Detect which cell encompasses the target text, then output its (x, y) center coordinate. 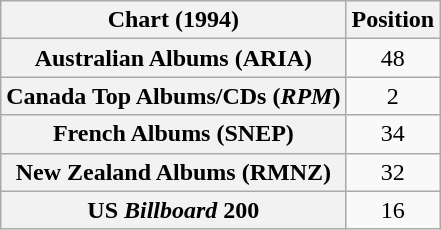
Position (393, 20)
34 (393, 134)
Canada Top Albums/CDs (RPM) (174, 96)
US Billboard 200 (174, 210)
2 (393, 96)
Australian Albums (ARIA) (174, 58)
Chart (1994) (174, 20)
48 (393, 58)
32 (393, 172)
New Zealand Albums (RMNZ) (174, 172)
French Albums (SNEP) (174, 134)
16 (393, 210)
